Find where the given text appears and provide that cell's center as (X, Y) coordinate. 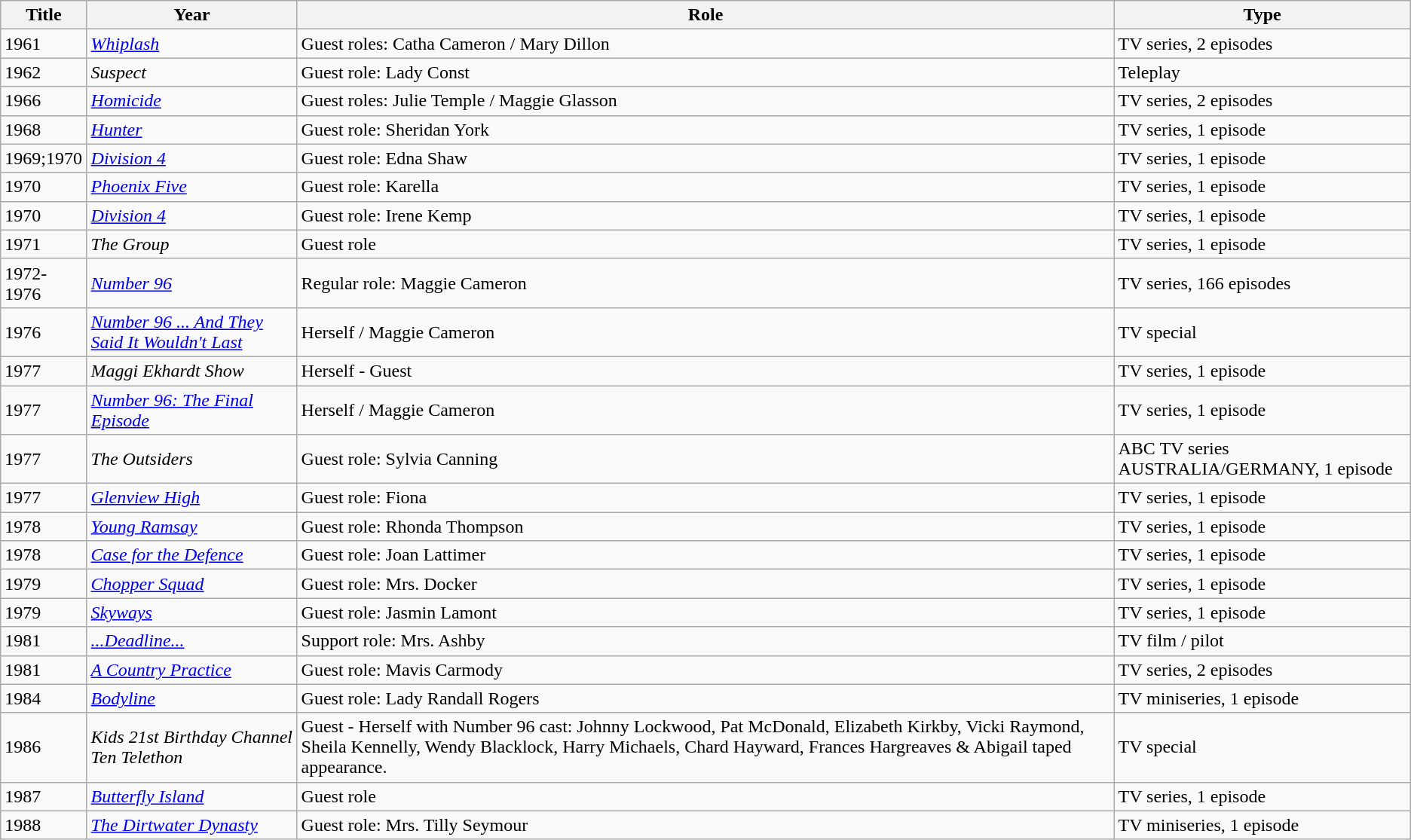
Number 96: The Final Episode (191, 410)
TV series, 166 episodes (1262, 283)
1988 (44, 825)
Young Ramsay (191, 527)
The Outsiders (191, 460)
Guest role: Karella (705, 187)
1987 (44, 796)
Year (191, 15)
Maggi Ekhardt Show (191, 371)
Support role: Mrs. Ashby (705, 641)
Title (44, 15)
1968 (44, 130)
A Country Practice (191, 670)
Glenview High (191, 498)
1986 (44, 747)
Herself - Guest (705, 371)
...Deadline... (191, 641)
Guest role: Sylvia Canning (705, 460)
Kids 21st Birthday Channel Ten Telethon (191, 747)
Guest role: Mrs. Tilly Seymour (705, 825)
Type (1262, 15)
Regular role: Maggie Cameron (705, 283)
Whiplash (191, 44)
Guest role: Joan Lattimer (705, 555)
The Group (191, 244)
Guest role: Fiona (705, 498)
Skyways (191, 612)
TV film / pilot (1262, 641)
Case for the Defence (191, 555)
The Dirtwater Dynasty (191, 825)
Hunter (191, 130)
Guest role: Jasmin Lamont (705, 612)
Chopper Squad (191, 584)
Number 96 (191, 283)
Guest role: Lady Randall Rogers (705, 698)
Suspect (191, 72)
Guest roles: Catha Cameron / Mary Dillon (705, 44)
Guest role: Rhonda Thompson (705, 527)
1971 (44, 244)
Bodyline (191, 698)
Guest role: Lady Const (705, 72)
Butterfly Island (191, 796)
Number 96 ... And They Said It Wouldn't Last (191, 331)
Guest roles: Julie Temple / Maggie Glasson (705, 101)
Teleplay (1262, 72)
Homicide (191, 101)
1976 (44, 331)
Guest role: Mrs. Docker (705, 584)
Guest role: Sheridan York (705, 130)
Guest role: Irene Kemp (705, 215)
Phoenix Five (191, 187)
1962 (44, 72)
1961 (44, 44)
Guest role: Edna Shaw (705, 158)
1966 (44, 101)
Guest role: Mavis Carmody (705, 670)
ABC TV series AUSTRALIA/GERMANY, 1 episode (1262, 460)
1972-1976 (44, 283)
1984 (44, 698)
1969;1970 (44, 158)
Role (705, 15)
